Determine the [X, Y] coordinate at the center of the cell enclosing the given text.  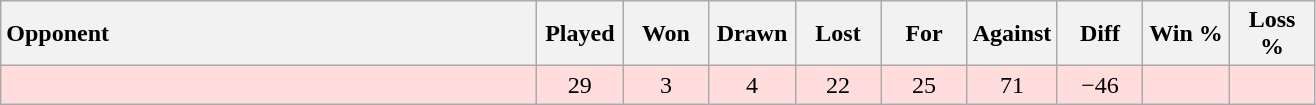
Against [1012, 34]
Win % [1186, 34]
25 [924, 85]
Won [666, 34]
Loss % [1272, 34]
For [924, 34]
Diff [1100, 34]
−46 [1100, 85]
Played [580, 34]
22 [838, 85]
Opponent [269, 34]
Lost [838, 34]
29 [580, 85]
71 [1012, 85]
4 [752, 85]
Drawn [752, 34]
3 [666, 85]
